Extract the (x, y) coordinate from the center of the cell holding the provided text.  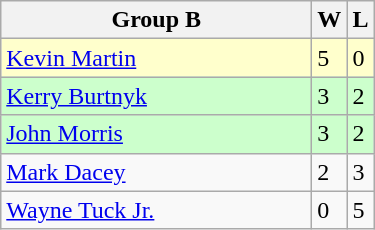
John Morris (156, 134)
Kerry Burtnyk (156, 96)
Wayne Tuck Jr. (156, 210)
Kevin Martin (156, 58)
L (360, 20)
Group B (156, 20)
Mark Dacey (156, 172)
W (330, 20)
